Return (X, Y) of the center of cell containing provided text 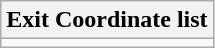
Exit Coordinate list (107, 20)
